Determine the (X, Y) coordinate at the center of the cell enclosing the given text.  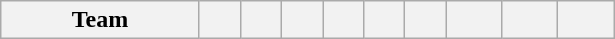
Team (100, 20)
